Scan for the cell matching the given text and deliver its [x, y] coordinate at center. 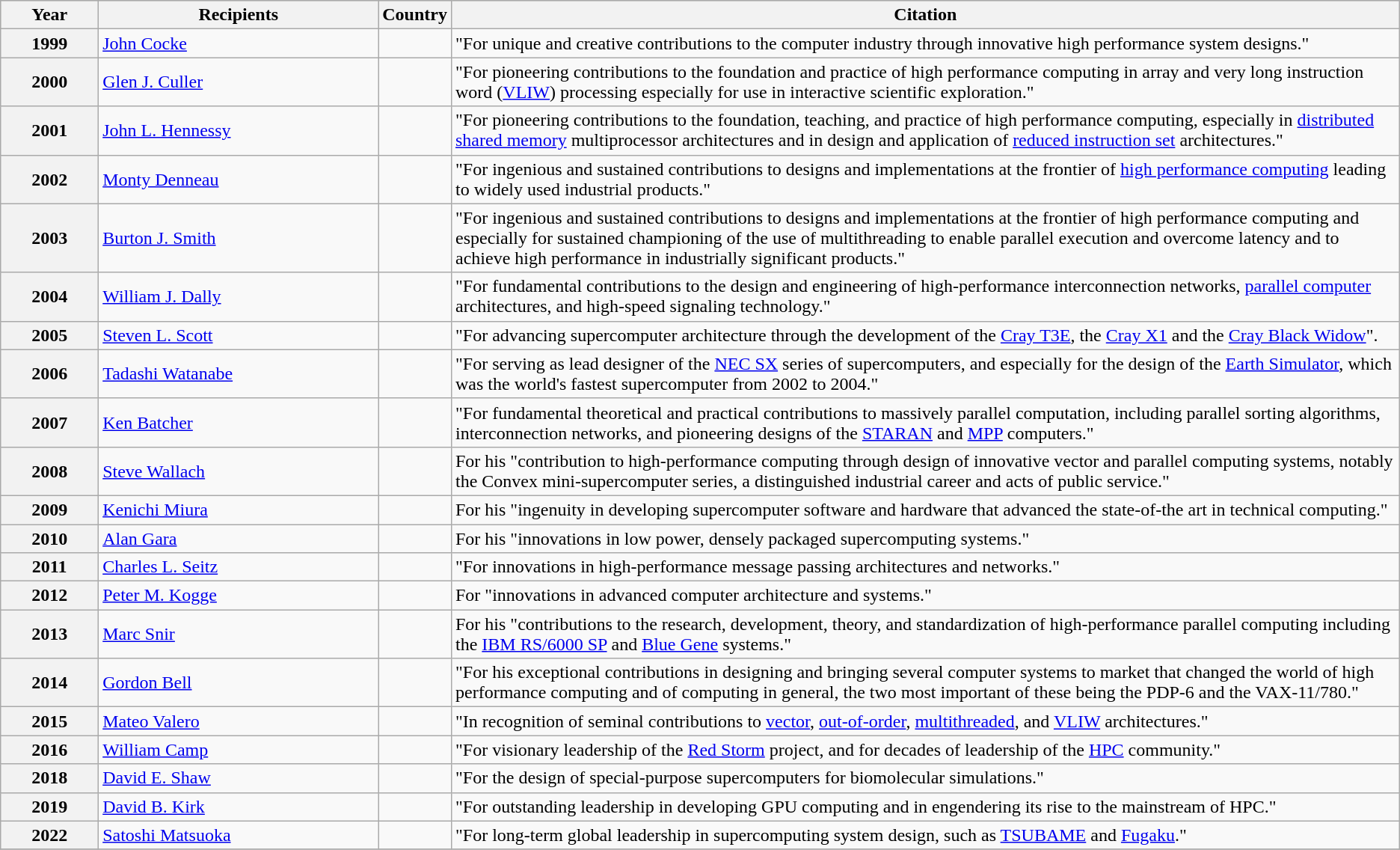
John Cocke [239, 43]
2001 [49, 130]
2015 [49, 721]
For his "ingenuity in developing supercomputer software and hardware that advanced the state-of-the art in technical computing." [925, 510]
"For unique and creative contributions to the computer industry through innovative high performance system designs." [925, 43]
Mateo Valero [239, 721]
John L. Hennessy [239, 130]
2009 [49, 510]
1999 [49, 43]
2012 [49, 596]
"For outstanding leadership in developing GPU computing and in engendering its rise to the mainstream of HPC." [925, 807]
Tadashi Watanabe [239, 374]
2022 [49, 835]
2013 [49, 635]
2000 [49, 82]
For his "innovations in low power, densely packaged supercomputing systems." [925, 538]
2010 [49, 538]
Recipients [239, 15]
Gordon Bell [239, 682]
David E. Shaw [239, 778]
Year [49, 15]
"In recognition of seminal contributions to vector, out-of-order, multithreaded, and VLIW architectures." [925, 721]
Steven L. Scott [239, 335]
"For long-term global leadership in supercomputing system design, such as TSUBAME and Fugaku." [925, 835]
David B. Kirk [239, 807]
William Camp [239, 750]
Satoshi Matsuoka [239, 835]
Citation [925, 15]
Glen J. Culler [239, 82]
Monty Denneau [239, 180]
2018 [49, 778]
Country [415, 15]
2007 [49, 422]
2011 [49, 567]
Peter M. Kogge [239, 596]
"For advancing supercomputer architecture through the development of the Cray T3E, the Cray X1 and the Cray Black Widow". [925, 335]
2003 [49, 238]
"For visionary leadership of the Red Storm project, and for decades of leadership of the HPC community." [925, 750]
2008 [49, 471]
William J. Dally [239, 296]
"For the design of special-purpose supercomputers for biomolecular simulations." [925, 778]
2014 [49, 682]
Charles L. Seitz [239, 567]
2019 [49, 807]
Kenichi Miura [239, 510]
Burton J. Smith [239, 238]
2005 [49, 335]
2004 [49, 296]
Ken Batcher [239, 422]
Marc Snir [239, 635]
"For innovations in high-performance message passing architectures and networks." [925, 567]
2002 [49, 180]
2006 [49, 374]
Steve Wallach [239, 471]
Alan Gara [239, 538]
2016 [49, 750]
For "innovations in advanced computer architecture and systems." [925, 596]
